Return the [x, y] coordinate for the center point of the cell that contains the specified text.  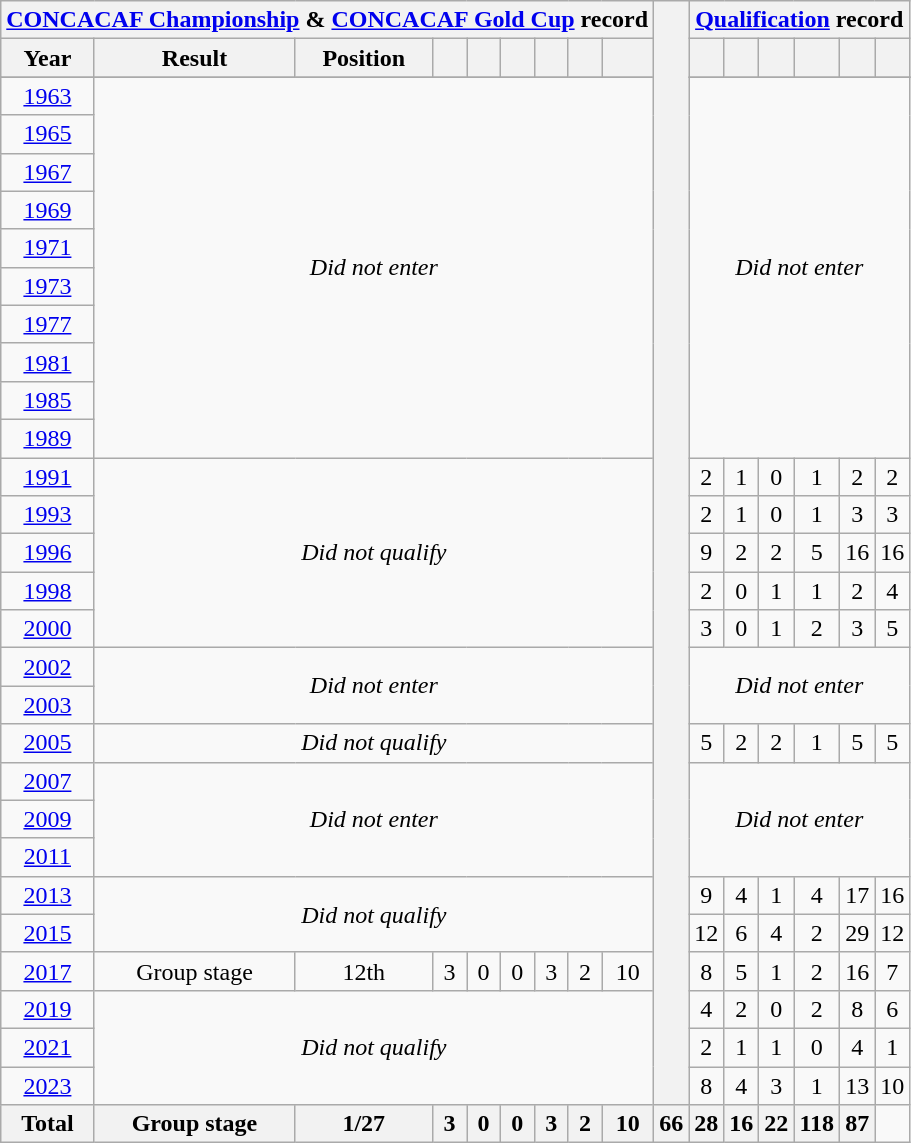
2002 [48, 667]
1991 [48, 477]
2015 [48, 933]
22 [776, 1124]
Result [194, 58]
13 [858, 1085]
17 [858, 895]
1993 [48, 515]
28 [706, 1124]
66 [672, 1124]
1973 [48, 286]
1998 [48, 591]
1996 [48, 553]
Position [364, 58]
CONCACAF Championship & CONCACAF Gold Cup record [328, 20]
1/27 [364, 1124]
1969 [48, 210]
2000 [48, 629]
7 [892, 971]
2011 [48, 857]
1977 [48, 324]
118 [817, 1124]
1967 [48, 172]
1981 [48, 362]
2021 [48, 1047]
Total [48, 1124]
2005 [48, 743]
Qualification record [800, 20]
87 [858, 1124]
2019 [48, 1009]
1963 [48, 96]
12th [364, 971]
1965 [48, 134]
2007 [48, 781]
2023 [48, 1085]
2003 [48, 705]
1971 [48, 248]
29 [858, 933]
2017 [48, 971]
1985 [48, 400]
Year [48, 58]
2013 [48, 895]
2009 [48, 819]
1989 [48, 438]
